Output the (x, y) coordinate of the center of the cell containing the given text.  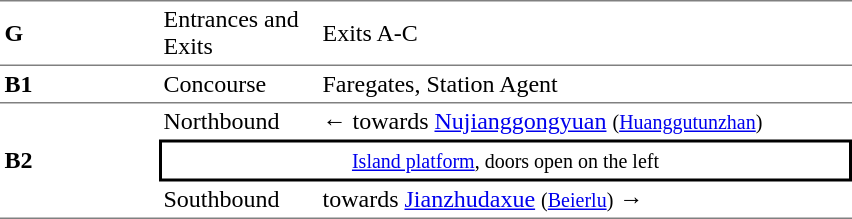
G (80, 33)
Northbound (238, 122)
Entrances and Exits (238, 33)
B1 (80, 85)
Exits A-C (585, 33)
Faregates, Station Agent (585, 85)
← towards Nujianggongyuan (Huanggutunzhan) (585, 122)
Island platform, doors open on the left (506, 161)
Concourse (238, 85)
